Search for the cell housing the specified text and yield its [x, y] center coordinate. 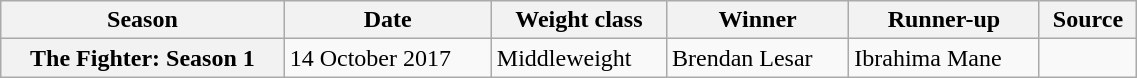
Middleweight [578, 58]
The Fighter: Season 1 [142, 58]
Brendan Lesar [757, 58]
Ibrahima Mane [944, 58]
Runner-up [944, 20]
Season [142, 20]
Source [1088, 20]
Weight class [578, 20]
Winner [757, 20]
Date [388, 20]
14 October 2017 [388, 58]
